Output the (X, Y) coordinate of the center of the cell containing the given text.  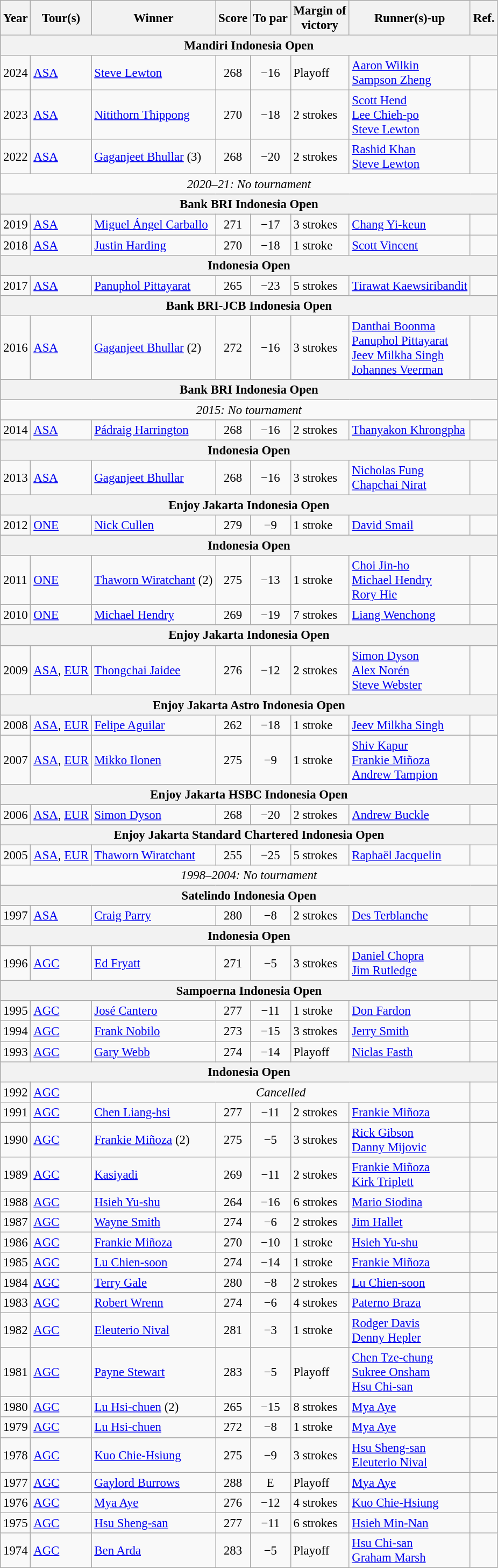
Liang Wenchong (410, 615)
Felipe Aguilar (154, 725)
1983 (16, 1303)
Gaganjeet Bhullar (3) (154, 157)
Mandiri Indonesia Open (249, 46)
1986 (16, 1242)
2007 (16, 760)
−19 (270, 615)
To par (270, 18)
2008 (16, 725)
1990 (16, 1140)
Choi Jin-ho Michael Hendry Rory Hie (410, 580)
1996 (16, 964)
Raphaël Jacquelin (410, 855)
−13 (270, 580)
Chen Liang-hsi (154, 1112)
Gary Webb (154, 1052)
Gaganjeet Bhullar (154, 477)
Hsu Sheng-san Eleuterio Nival (410, 1455)
Nicholas Fung Chapchai Nirat (410, 477)
2015: No tournament (249, 410)
Panuphol Pittayarat (154, 286)
1989 (16, 1174)
Steve Lewton (154, 73)
2010 (16, 615)
Frankie Miñoza Kirk Triplett (410, 1174)
Jeev Milkha Singh (410, 725)
1975 (16, 1523)
Hsu Chi-san Graham Marsh (410, 1551)
Thaworn Wiratchant (154, 855)
Year (16, 18)
Ben Arda (154, 1551)
Winner (154, 18)
Simon Dyson (154, 815)
Shiv Kapur Frankie Miñoza Andrew Tampion (410, 760)
Jerry Smith (410, 1031)
Enjoy Jakarta HSBC Indonesia Open (249, 795)
Tirawat Kaewsiribandit (410, 286)
Sampoerna Indonesia Open (249, 991)
1977 (16, 1483)
Gaylord Burrows (154, 1483)
Chen Tze-chung Sukree Onsham Hsu Chi-san (410, 1372)
Enjoy Jakarta Astro Indonesia Open (249, 705)
1998–2004: No tournament (249, 875)
Scott Hend Lee Chieh-po Steve Lewton (410, 115)
2005 (16, 855)
Robert Wrenn (154, 1303)
−10 (270, 1242)
Score (233, 18)
281 (233, 1330)
2019 (16, 225)
Miguel Ángel Carballo (154, 225)
1976 (16, 1502)
2022 (16, 157)
Frank Nobilo (154, 1031)
1981 (16, 1372)
Eleuterio Nival (154, 1330)
1982 (16, 1330)
Thongchai Jaidee (154, 670)
−17 (270, 225)
Thanyakon Khrongpha (410, 430)
2013 (16, 477)
Ed Fryatt (154, 964)
Lu Hsi-chuen (2) (154, 1407)
2014 (16, 430)
Scott Vincent (410, 245)
Don Fardon (410, 1011)
1991 (16, 1112)
Nitithorn Thippong (154, 115)
Wayne Smith (154, 1222)
Gaganjeet Bhullar (2) (154, 347)
Michael Hendry (154, 615)
2016 (16, 347)
Pádraig Harrington (154, 430)
Enjoy Jakarta Standard Chartered Indonesia Open (249, 835)
2011 (16, 580)
1984 (16, 1283)
Paterno Braza (410, 1303)
E (270, 1483)
−23 (270, 286)
Mario Siodina (410, 1202)
1997 (16, 916)
Tour(s) (61, 18)
Payne Stewart (154, 1372)
1987 (16, 1222)
2020–21: No tournament (249, 184)
8 strokes (319, 1407)
−25 (270, 855)
José Cantero (154, 1011)
2006 (16, 815)
Thaworn Wiratchant (2) (154, 580)
Cancelled (281, 1092)
Margin ofvictory (319, 18)
273 (233, 1031)
Danthai Boonma Panuphol Pittayarat Jeev Milkha Singh Johannes Veerman (410, 347)
Rick Gibson Danny Mijovic (410, 1140)
Kasiyadi (154, 1174)
255 (233, 855)
Justin Harding (154, 245)
2018 (16, 245)
1985 (16, 1263)
1980 (16, 1407)
Simon Dyson Alex Norén Steve Webster (410, 670)
Mikko Ilonen (154, 760)
Hsu Sheng-san (154, 1523)
2012 (16, 525)
1988 (16, 1202)
279 (233, 525)
Des Terblanche (410, 916)
Niclas Fasth (410, 1052)
262 (233, 725)
Satelindo Indonesia Open (249, 896)
1974 (16, 1551)
Rashid Khan Steve Lewton (410, 157)
Daniel Chopra Jim Rutledge (410, 964)
7 strokes (319, 615)
2017 (16, 286)
288 (233, 1483)
Aaron Wilkin Sampson Zheng (410, 73)
Ref. (483, 18)
1993 (16, 1052)
1992 (16, 1092)
Frankie Miñoza (2) (154, 1140)
264 (233, 1202)
Nick Cullen (154, 525)
Jim Hallet (410, 1222)
Hsieh Min-Nan (410, 1523)
1979 (16, 1428)
2023 (16, 115)
Bank BRI-JCB Indonesia Open (249, 305)
Terry Gale (154, 1283)
1978 (16, 1455)
Chang Yi-keun (410, 225)
Rodger Davis Denny Hepler (410, 1330)
1994 (16, 1031)
David Smail (410, 525)
Runner(s)-up (410, 18)
2024 (16, 73)
1995 (16, 1011)
2009 (16, 670)
Craig Parry (154, 916)
Andrew Buckle (410, 815)
Lu Hsi-chuen (154, 1428)
−3 (270, 1330)
